Determine the (x, y) coordinate at the center of the cell enclosing the given text.  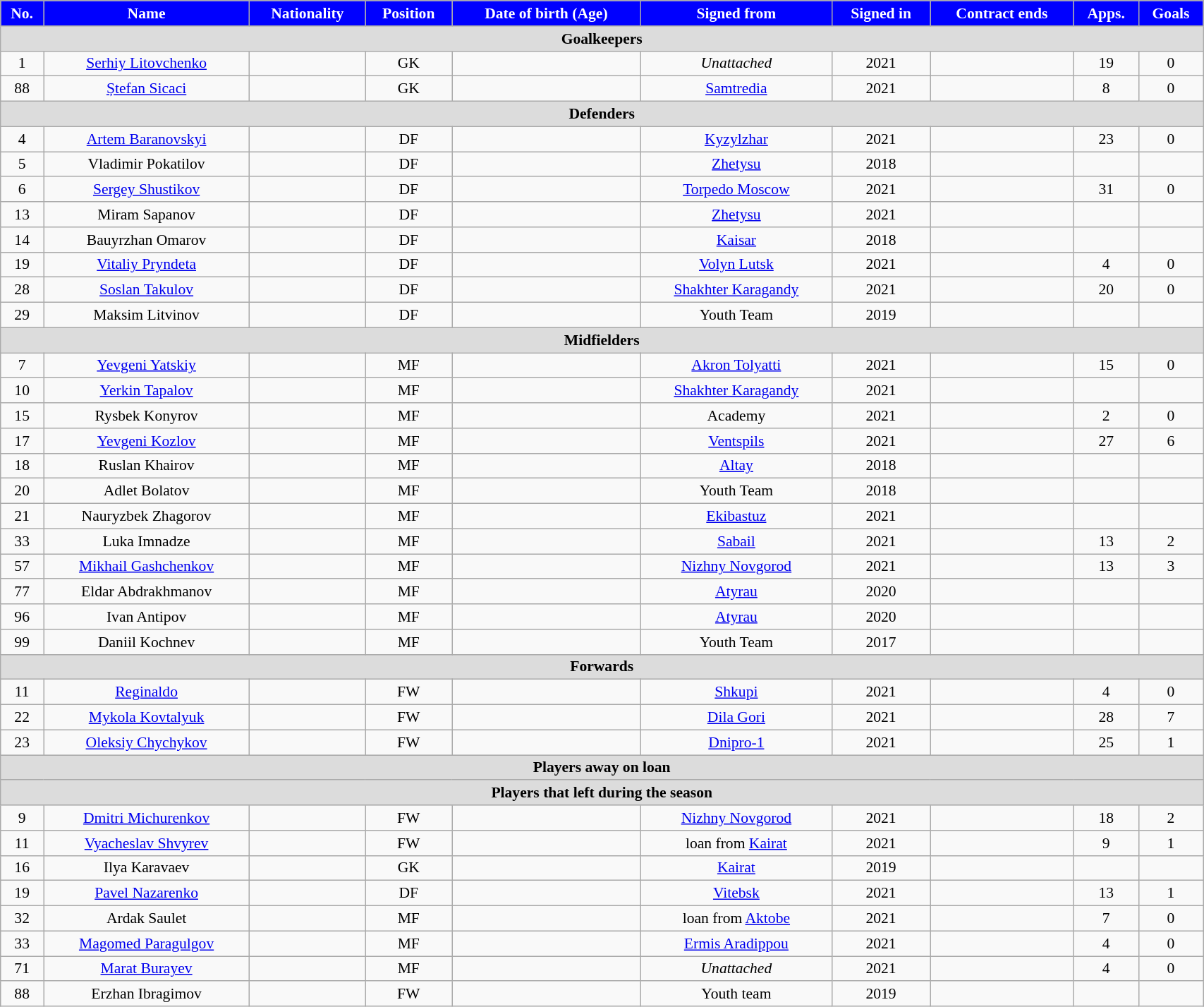
Sergey Shustikov (147, 190)
Altay (736, 466)
Erzhan Ibragimov (147, 994)
Vitebsk (736, 893)
Goals (1171, 13)
Players away on loan (602, 768)
No. (23, 13)
17 (23, 441)
Vitaliy Pryndeta (147, 265)
21 (23, 517)
Pavel Nazarenko (147, 893)
Marat Burayev (147, 969)
96 (23, 617)
57 (23, 567)
Kaisar (736, 240)
32 (23, 919)
Ruslan Khairov (147, 466)
Defenders (602, 114)
Miram Sapanov (147, 215)
Daniil Kochnev (147, 642)
Eldar Abdrakhmanov (147, 592)
Vladimir Pokatilov (147, 164)
Nauryzbek Zhagorov (147, 517)
Youth team (736, 994)
16 (23, 868)
3 (1171, 567)
99 (23, 642)
Luka Imnadze (147, 541)
Ventspils (736, 441)
Yevgeni Kozlov (147, 441)
Kyzylzhar (736, 139)
Magomed Paragulgov (147, 943)
Torpedo Moscow (736, 190)
Oleksiy Chychykov (147, 742)
Signed from (736, 13)
Forwards (602, 667)
Samtredia (736, 89)
Serhiy Litovchenko (147, 64)
22 (23, 718)
Nationality (308, 13)
77 (23, 592)
Date of birth (Age) (547, 13)
Ilya Karavaev (147, 868)
Ivan Antipov (147, 617)
Dila Gori (736, 718)
Ardak Saulet (147, 919)
Ermis Aradippou (736, 943)
Adlet Bolatov (147, 491)
Rysbek Konyrov (147, 416)
Volyn Lutsk (736, 265)
71 (23, 969)
Ekibastuz (736, 517)
Contract ends (1002, 13)
Mikhail Gashchenkov (147, 567)
27 (1106, 441)
loan from Kairat (736, 843)
Reginaldo (147, 692)
Apps. (1106, 13)
Kairat (736, 868)
8 (1106, 89)
Position (409, 13)
Artem Baranovskyi (147, 139)
Yevgeni Yatskiy (147, 366)
Vyacheslav Shvyrev (147, 843)
2017 (880, 642)
Yerkin Tapalov (147, 391)
Sabail (736, 541)
Players that left during the season (602, 793)
Academy (736, 416)
loan from Aktobe (736, 919)
Dmitri Michurenkov (147, 818)
25 (1106, 742)
Shkupi (736, 692)
Ștefan Sicaci (147, 89)
Name (147, 13)
10 (23, 391)
5 (23, 164)
29 (23, 315)
Akron Tolyatti (736, 366)
Maksim Litvinov (147, 315)
Soslan Takulov (147, 290)
Midfielders (602, 340)
Dnipro-1 (736, 742)
Mykola Kovtalyuk (147, 718)
Goalkeepers (602, 39)
31 (1106, 190)
Bauyrzhan Omarov (147, 240)
14 (23, 240)
Signed in (880, 13)
